Find where the given text appears and provide that cell's center as [X, Y] coordinate. 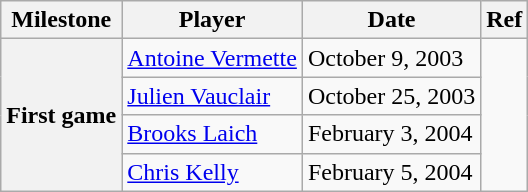
October 9, 2003 [391, 58]
Date [391, 20]
Milestone [62, 20]
First game [62, 115]
October 25, 2003 [391, 96]
February 5, 2004 [391, 172]
Chris Kelly [212, 172]
February 3, 2004 [391, 134]
Julien Vauclair [212, 96]
Antoine Vermette [212, 58]
Player [212, 20]
Ref [504, 20]
Brooks Laich [212, 134]
